Identify which cell holds the provided text, then report its [x, y] central coordinate. 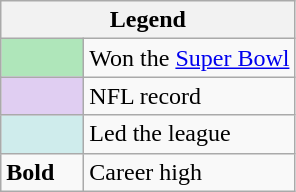
Led the league [190, 134]
NFL record [190, 96]
Career high [190, 172]
Legend [148, 20]
Bold [42, 172]
Won the Super Bowl [190, 58]
